Return (X, Y) of the center of cell containing provided text 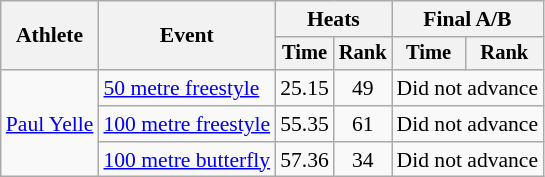
Paul Yelle (50, 124)
55.35 (304, 124)
Event (186, 36)
25.15 (304, 88)
61 (363, 124)
49 (363, 88)
Final A/B (468, 19)
Athlete (50, 36)
50 metre freestyle (186, 88)
Heats (333, 19)
100 metre freestyle (186, 124)
